Identify which cell holds the provided text, then report its [x, y] central coordinate. 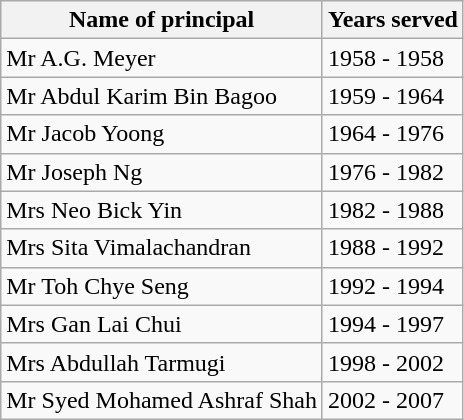
1976 - 1982 [392, 172]
2002 - 2007 [392, 400]
Mr Syed Mohamed Ashraf Shah [162, 400]
1959 - 1964 [392, 96]
1958 - 1958 [392, 58]
Mr Abdul Karim Bin Bagoo [162, 96]
1988 - 1992 [392, 248]
1998 - 2002 [392, 362]
Mrs Sita Vimalachandran [162, 248]
1982 - 1988 [392, 210]
Mr Toh Chye Seng [162, 286]
Years served [392, 20]
1964 - 1976 [392, 134]
Mr A.G. Meyer [162, 58]
1994 - 1997 [392, 324]
Mr Jacob Yoong [162, 134]
1992 - 1994 [392, 286]
Mr Joseph Ng [162, 172]
Mrs Neo Bick Yin [162, 210]
Mrs Abdullah Tarmugi [162, 362]
Name of principal [162, 20]
Mrs Gan Lai Chui [162, 324]
